For the text-containing cell, return its midpoint in (X, Y) coordinate format. 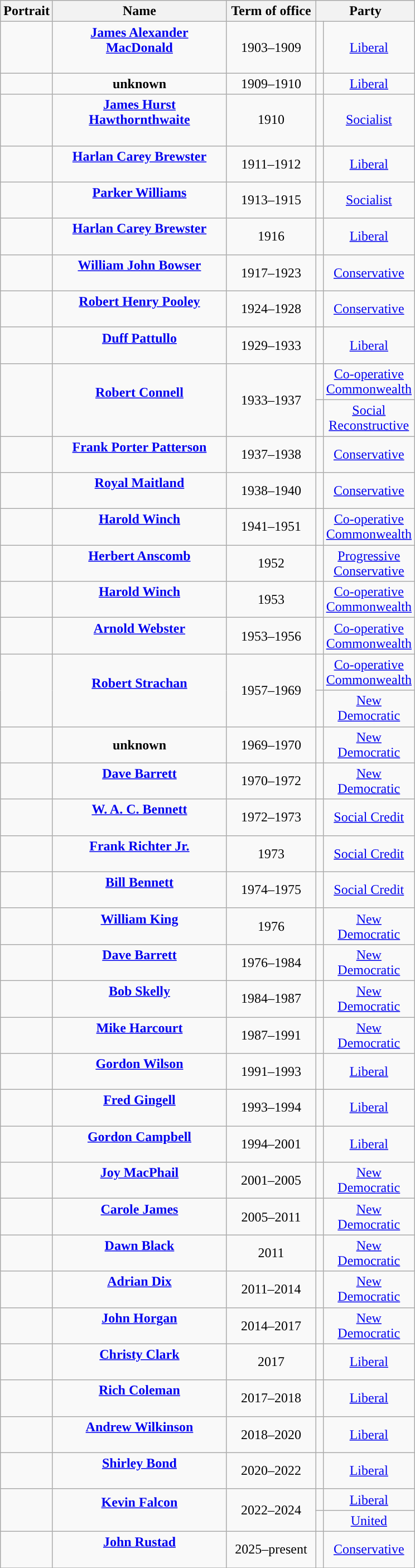
Robert Strachan (139, 690)
Party (366, 11)
1903–1909 (271, 47)
Gordon Wilson (139, 1071)
Bill Bennett (139, 889)
Dawn Black (139, 1253)
Royal Maitland (139, 491)
1987–1991 (271, 1035)
Kevin Falcon (139, 1510)
Parker Williams (139, 200)
1976 (271, 926)
Robert Connell (139, 400)
Adrian Dix (139, 1289)
1972–1973 (271, 817)
2022–2024 (271, 1510)
Herbert Anscomb (139, 564)
2001–2005 (271, 1181)
1913–1915 (271, 200)
2018–2020 (271, 1434)
Progressive Conservative (369, 564)
Name (139, 11)
1991–1993 (271, 1071)
Term of office (271, 11)
1941–1951 (271, 527)
James Alexander MacDonald (139, 47)
Shirley Bond (139, 1471)
Social Reconstructive (369, 417)
1909–1910 (271, 84)
2011–2014 (271, 1289)
2020–2022 (271, 1471)
Rich Coleman (139, 1398)
Duff Pattullo (139, 345)
William King (139, 926)
Joy MacPhail (139, 1181)
Portrait (27, 11)
United (369, 1521)
1974–1975 (271, 889)
1973 (271, 854)
1911–1912 (271, 164)
Carole James (139, 1216)
John Rustad (139, 1549)
1953 (271, 599)
Gordon Campbell (139, 1144)
1953–1956 (271, 636)
1984–1987 (271, 999)
William John Bowser (139, 272)
Bob Skelly (139, 999)
1933–1937 (271, 400)
1910 (271, 120)
1916 (271, 237)
1929–1933 (271, 345)
2017–2018 (271, 1398)
Mike Harcourt (139, 1035)
Andrew Wilkinson (139, 1434)
1938–1940 (271, 491)
1970–1972 (271, 781)
1924–1928 (271, 309)
Arnold Webster (139, 636)
Fred Gingell (139, 1108)
Christy Clark (139, 1362)
1952 (271, 564)
James Hurst Hawthornthwaite (139, 120)
1957–1969 (271, 690)
2011 (271, 1253)
2014–2017 (271, 1326)
1937–1938 (271, 454)
W. A. C. Bennett (139, 817)
1917–1923 (271, 272)
1976–1984 (271, 962)
2017 (271, 1362)
Robert Henry Pooley (139, 309)
Frank Richter Jr. (139, 854)
1993–1994 (271, 1108)
Frank Porter Patterson (139, 454)
2025–present (271, 1549)
John Horgan (139, 1326)
1969–1970 (271, 744)
2005–2011 (271, 1216)
1994–2001 (271, 1144)
